Locate the cell with the specified text and output its (X, Y) center coordinate. 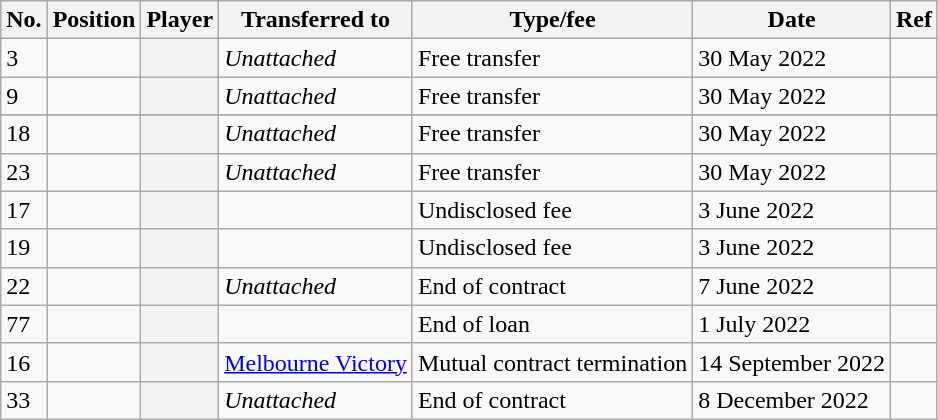
16 (24, 362)
Mutual contract termination (552, 362)
Position (94, 20)
3 (24, 58)
23 (24, 172)
Type/fee (552, 20)
33 (24, 400)
End of loan (552, 324)
7 June 2022 (792, 286)
14 September 2022 (792, 362)
Ref (914, 20)
Melbourne Victory (316, 362)
22 (24, 286)
19 (24, 248)
9 (24, 96)
77 (24, 324)
8 December 2022 (792, 400)
Player (180, 20)
Date (792, 20)
1 July 2022 (792, 324)
No. (24, 20)
Transferred to (316, 20)
18 (24, 134)
17 (24, 210)
